Locate the cell with the specified text and output its [X, Y] center coordinate. 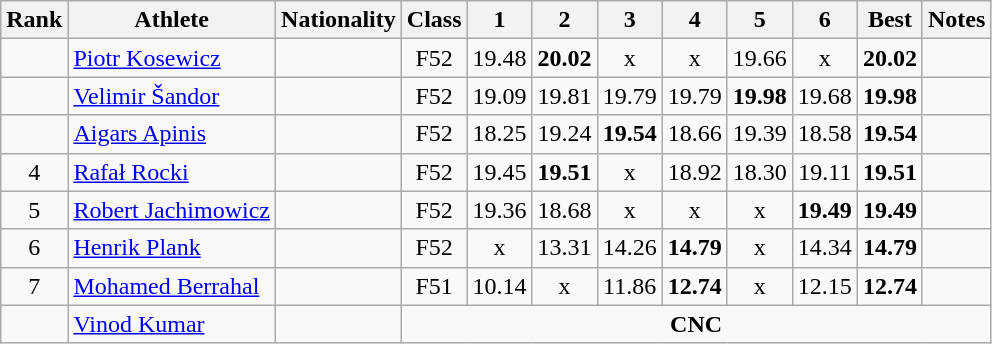
10.14 [500, 286]
Rafał Rocki [172, 172]
18.68 [564, 210]
18.58 [824, 134]
19.48 [500, 58]
19.24 [564, 134]
Vinod Kumar [172, 324]
Piotr Kosewicz [172, 58]
Nationality [339, 20]
Rank [34, 20]
18.25 [500, 134]
19.66 [760, 58]
3 [630, 20]
19.45 [500, 172]
2 [564, 20]
Athlete [172, 20]
19.11 [824, 172]
14.26 [630, 248]
7 [34, 286]
Mohamed Berrahal [172, 286]
19.68 [824, 96]
18.66 [694, 134]
11.86 [630, 286]
13.31 [564, 248]
1 [500, 20]
Henrik Plank [172, 248]
Velimir Šandor [172, 96]
CNC [696, 324]
F51 [434, 286]
19.81 [564, 96]
19.39 [760, 134]
18.30 [760, 172]
Class [434, 20]
18.92 [694, 172]
Aigars Apinis [172, 134]
19.09 [500, 96]
12.15 [824, 286]
14.34 [824, 248]
Notes [956, 20]
Best [890, 20]
19.36 [500, 210]
Robert Jachimowicz [172, 210]
